Determine the (x, y) coordinate at the center of the cell enclosing the given text.  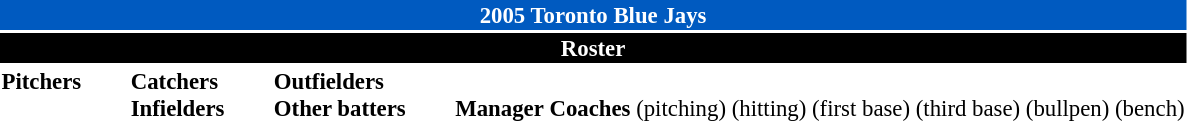
2005 Toronto Blue Jays (593, 15)
Roster (593, 48)
